Return the [x, y] coordinate for the center point of the cell that contains the specified text.  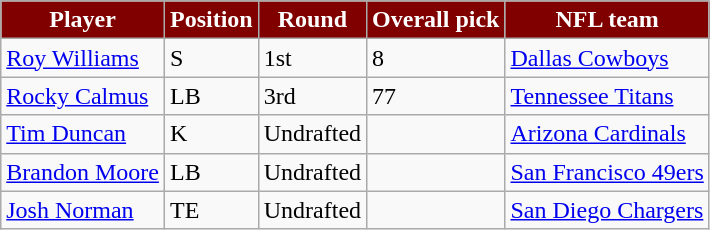
Tennessee Titans [607, 96]
Round [312, 20]
San Diego Chargers [607, 210]
K [211, 134]
Tim Duncan [83, 134]
S [211, 58]
San Francisco 49ers [607, 172]
Player [83, 20]
TE [211, 210]
3rd [312, 96]
8 [436, 58]
77 [436, 96]
Position [211, 20]
Dallas Cowboys [607, 58]
1st [312, 58]
Josh Norman [83, 210]
NFL team [607, 20]
Arizona Cardinals [607, 134]
Rocky Calmus [83, 96]
Roy Williams [83, 58]
Overall pick [436, 20]
Brandon Moore [83, 172]
